Search for the cell housing the specified text and yield its [X, Y] center coordinate. 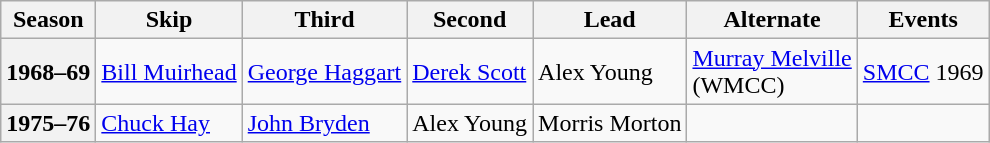
Events [923, 20]
Third [324, 20]
SMCC 1969 [923, 72]
Alternate [772, 20]
Bill Muirhead [169, 72]
John Bryden [324, 123]
Season [48, 20]
George Haggart [324, 72]
Second [470, 20]
Morris Morton [610, 123]
Lead [610, 20]
Murray Melville(WMCC) [772, 72]
1968–69 [48, 72]
Derek Scott [470, 72]
1975–76 [48, 123]
Skip [169, 20]
Chuck Hay [169, 123]
